Pinpoint the cell where the given text exists, returning its (x, y) midpoint coordinate. 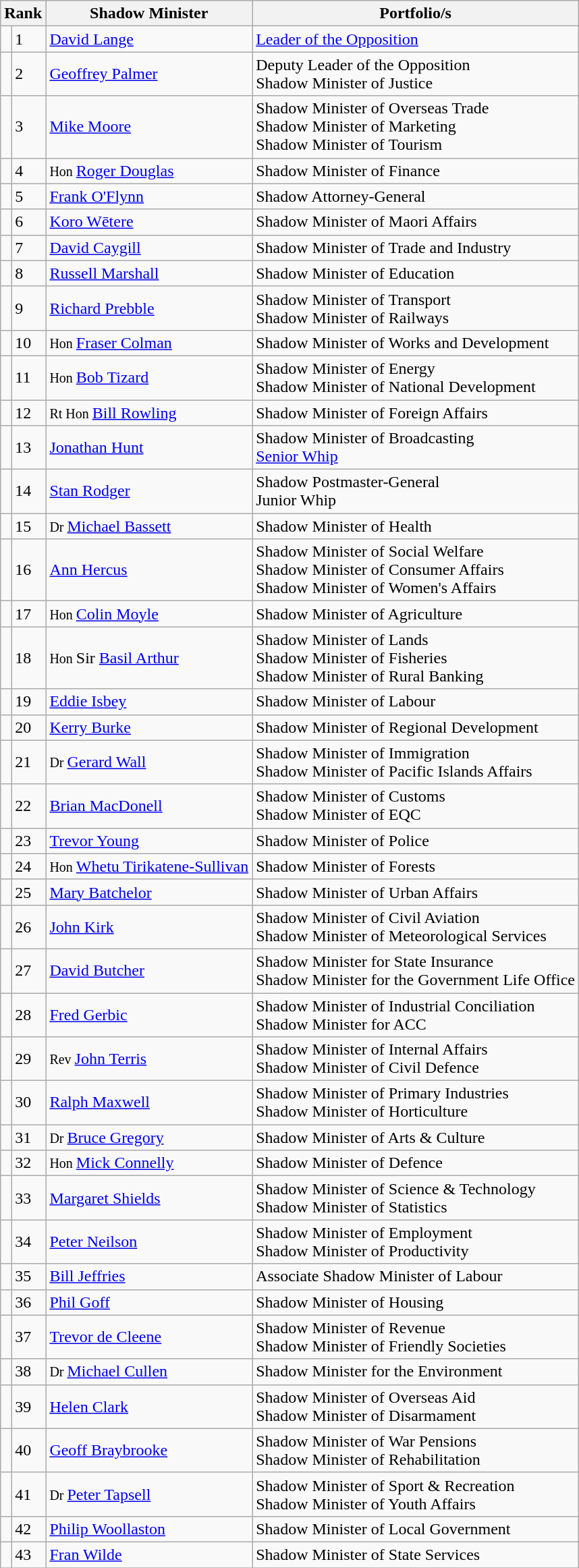
Shadow Minister of Foreign Affairs (416, 412)
Shadow Minister of Finance (416, 171)
Shadow Minister of Health (416, 526)
Eddie Isbey (149, 702)
Fred Gerbic (149, 1015)
Dr Gerard Wall (149, 762)
38 (28, 1372)
Shadow Minister of TransportShadow Minister of Railways (416, 308)
Shadow Minister of Works and Development (416, 343)
Hon Fraser Colman (149, 343)
Shadow Minister of Trade and Industry (416, 248)
Trevor Young (149, 841)
5 (28, 196)
Kerry Burke (149, 727)
Shadow Minister of Industrial ConciliationShadow Minister for ACC (416, 1015)
1 (28, 39)
33 (28, 1198)
Shadow Minister of Defence (416, 1163)
9 (28, 308)
Shadow Minister of State Services (416, 1555)
Shadow Minister of Education (416, 273)
8 (28, 273)
30 (28, 1102)
David Lange (149, 39)
6 (28, 222)
Shadow Minister of Overseas AidShadow Minister of Disarmament (416, 1406)
39 (28, 1406)
Dr Bruce Gregory (149, 1138)
21 (28, 762)
22 (28, 806)
16 (28, 570)
12 (28, 412)
15 (28, 526)
3 (28, 127)
Shadow Minister of War PensionsShadow Minister of Rehabilitation (416, 1451)
43 (28, 1555)
Frank O'Flynn (149, 196)
10 (28, 343)
Shadow Minister of Science & TechnologyShadow Minister of Statistics (416, 1198)
Hon Mick Connelly (149, 1163)
37 (28, 1337)
Peter Neilson (149, 1241)
Hon Colin Moyle (149, 614)
Shadow Minister of Labour (416, 702)
Shadow Minister of Agriculture (416, 614)
Geoffrey Palmer (149, 74)
Shadow Minister of Maori Affairs (416, 222)
Portfolio/s (416, 13)
19 (28, 702)
Helen Clark (149, 1406)
Shadow Minister of BroadcastingSenior Whip (416, 448)
Shadow Minister of Urban Affairs (416, 892)
4 (28, 171)
Deputy Leader of the OppositionShadow Minister of Justice (416, 74)
42 (28, 1529)
Hon Bob Tizard (149, 378)
John Kirk (149, 927)
Dr Peter Tapsell (149, 1494)
Jonathan Hunt (149, 448)
Trevor de Cleene (149, 1337)
Leader of the Opposition (416, 39)
Shadow Minister of Civil AviationShadow Minister of Meteorological Services (416, 927)
David Butcher (149, 970)
Hon Roger Douglas (149, 171)
36 (28, 1302)
31 (28, 1138)
Shadow Minister of Overseas TradeShadow Minister of MarketingShadow Minister of Tourism (416, 127)
25 (28, 892)
Shadow Minister of Forests (416, 866)
Shadow Minister of ImmigrationShadow Minister of Pacific Islands Affairs (416, 762)
Shadow Minister (149, 13)
Russell Marshall (149, 273)
13 (28, 448)
23 (28, 841)
17 (28, 614)
Shadow Minister for the Environment (416, 1372)
Phil Goff (149, 1302)
29 (28, 1059)
Shadow Minister of Police (416, 841)
Rev John Terris (149, 1059)
Shadow Minister of Internal AffairsShadow Minister of Civil Defence (416, 1059)
32 (28, 1163)
Shadow Minister of Housing (416, 1302)
18 (28, 658)
27 (28, 970)
Shadow Minister of RevenueShadow Minister of Friendly Societies (416, 1337)
Shadow Postmaster-GeneralJunior Whip (416, 491)
Shadow Minister of Regional Development (416, 727)
40 (28, 1451)
Shadow Attorney-General (416, 196)
35 (28, 1277)
David Caygill (149, 248)
Hon Whetu Tirikatene-Sullivan (149, 866)
Dr Michael Cullen (149, 1372)
Ann Hercus (149, 570)
Brian MacDonell (149, 806)
Ralph Maxwell (149, 1102)
41 (28, 1494)
7 (28, 248)
Shadow Minister of LandsShadow Minister of FisheriesShadow Minister of Rural Banking (416, 658)
Shadow Minister of EnergyShadow Minister of National Development (416, 378)
Hon Sir Basil Arthur (149, 658)
24 (28, 866)
Associate Shadow Minister of Labour (416, 1277)
2 (28, 74)
Margaret Shields (149, 1198)
Shadow Minister of EmploymentShadow Minister of Productivity (416, 1241)
Shadow Minister of Primary IndustriesShadow Minister of Horticulture (416, 1102)
28 (28, 1015)
Shadow Minister of Social WelfareShadow Minister of Consumer AffairsShadow Minister of Women's Affairs (416, 570)
Fran Wilde (149, 1555)
Stan Rodger (149, 491)
Dr Michael Bassett (149, 526)
34 (28, 1241)
Richard Prebble (149, 308)
Philip Woollaston (149, 1529)
Rt Hon Bill Rowling (149, 412)
Shadow Minister of Sport & RecreationShadow Minister of Youth Affairs (416, 1494)
26 (28, 927)
11 (28, 378)
Koro Wētere (149, 222)
Shadow Minister of Local Government (416, 1529)
Rank (23, 13)
Shadow Minister for State InsuranceShadow Minister for the Government Life Office (416, 970)
Shadow Minister of CustomsShadow Minister of EQC (416, 806)
Mary Batchelor (149, 892)
20 (28, 727)
Geoff Braybrooke (149, 1451)
Shadow Minister of Arts & Culture (416, 1138)
14 (28, 491)
Bill Jeffries (149, 1277)
Mike Moore (149, 127)
